Scan for the cell matching the given text and deliver its [X, Y] coordinate at center. 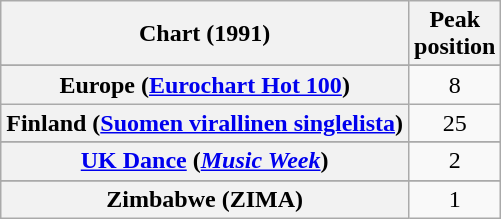
UK Dance (Music Week) [205, 161]
8 [455, 85]
2 [455, 161]
25 [455, 123]
Europe (Eurochart Hot 100) [205, 85]
1 [455, 199]
Peakposition [455, 34]
Zimbabwe (ZIMA) [205, 199]
Finland (Suomen virallinen singlelista) [205, 123]
Chart (1991) [205, 34]
